Locate the cell with the specified text and output its (x, y) center coordinate. 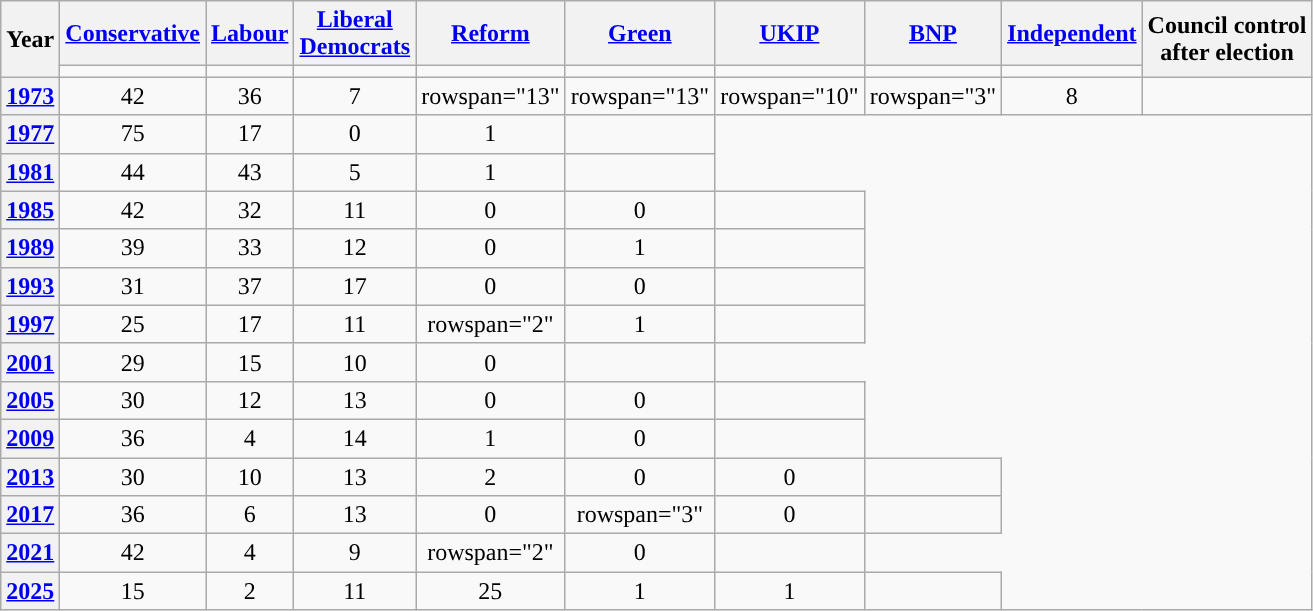
75 (133, 134)
2001 (30, 362)
6 (250, 515)
1997 (30, 324)
2025 (30, 591)
Labour (250, 34)
Green (640, 34)
37 (250, 286)
8 (1072, 96)
Conservative (133, 34)
1977 (30, 134)
32 (250, 210)
2021 (30, 553)
5 (355, 172)
31 (133, 286)
Reform (491, 34)
39 (133, 248)
14 (355, 438)
29 (133, 362)
1973 (30, 96)
1993 (30, 286)
UKIP (790, 34)
2005 (30, 400)
9 (355, 553)
2017 (30, 515)
44 (133, 172)
7 (355, 96)
rowspan="10" (790, 96)
2013 (30, 477)
BNP (933, 34)
1985 (30, 210)
Year (30, 39)
Council controlafter election (1227, 39)
1989 (30, 248)
Independent (1072, 34)
2009 (30, 438)
1981 (30, 172)
33 (250, 248)
43 (250, 172)
Liberal Democrats (355, 34)
